Output the [X, Y] coordinate of the center of the cell containing the given text.  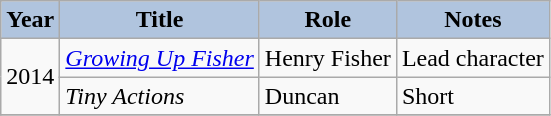
Year [30, 20]
Tiny Actions [160, 96]
Notes [472, 20]
Title [160, 20]
2014 [30, 77]
Lead character [472, 58]
Role [328, 20]
Duncan [328, 96]
Growing Up Fisher [160, 58]
Short [472, 96]
Henry Fisher [328, 58]
